Pinpoint the cell where the given text exists, returning its (x, y) midpoint coordinate. 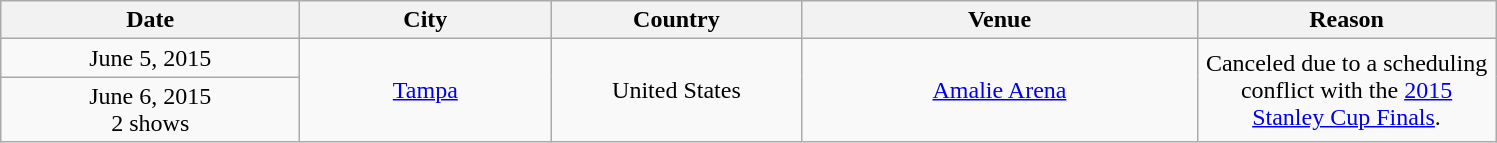
Amalie Arena (1000, 90)
Reason (1346, 20)
Venue (1000, 20)
June 6, 20152 shows (150, 110)
June 5, 2015 (150, 58)
Country (676, 20)
Tampa (426, 90)
City (426, 20)
Canceled due to a scheduling conflict with the 2015 Stanley Cup Finals. (1346, 90)
United States (676, 90)
Date (150, 20)
